Determine the [x, y] coordinate at the center of the cell enclosing the given text.  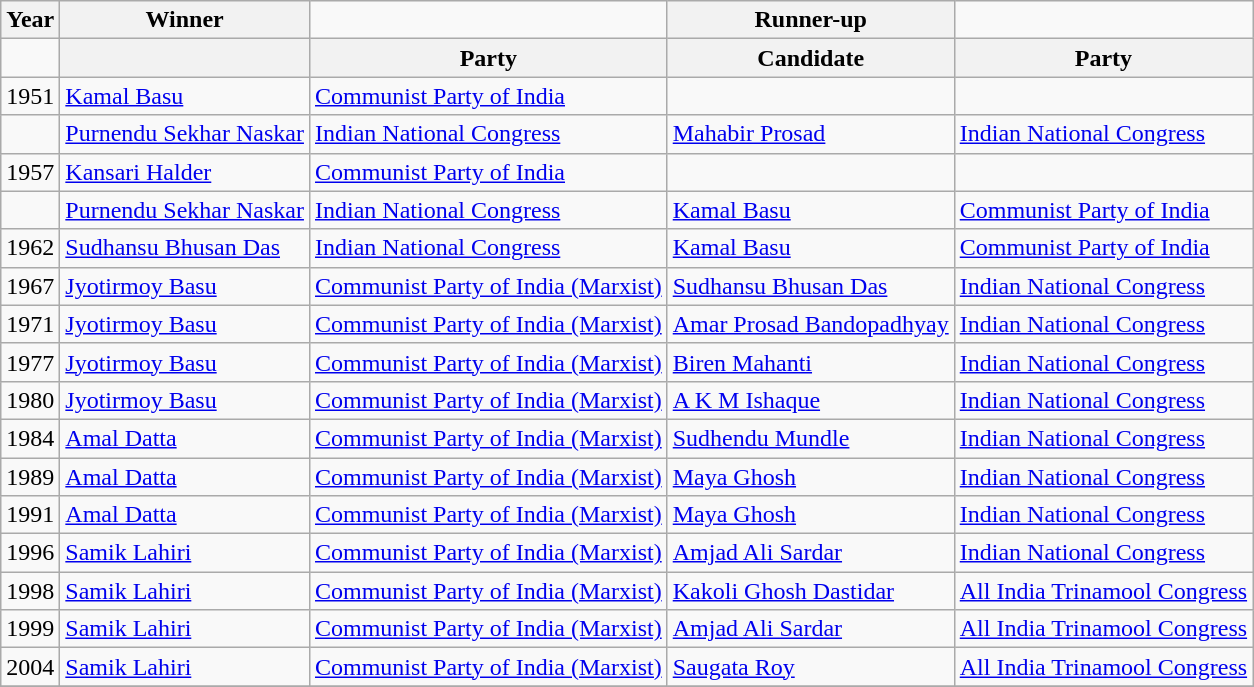
Kansari Halder [185, 172]
Amar Prosad Bandopadhyay [810, 324]
1989 [30, 477]
1967 [30, 286]
1977 [30, 362]
1971 [30, 324]
1957 [30, 172]
1951 [30, 96]
1998 [30, 591]
1991 [30, 515]
1980 [30, 400]
Sudhendu Mundle [810, 438]
Mahabir Prosad [810, 134]
Saugata Roy [810, 667]
Year [30, 20]
Winner [185, 20]
A K M Ishaque [810, 400]
Runner-up [810, 20]
2004 [30, 667]
1962 [30, 248]
Biren Mahanti [810, 362]
Kakoli Ghosh Dastidar [810, 591]
1996 [30, 553]
1984 [30, 438]
Candidate [810, 58]
1999 [30, 629]
